Provide the (x, y) coordinate of the cell's center where the given text is located.  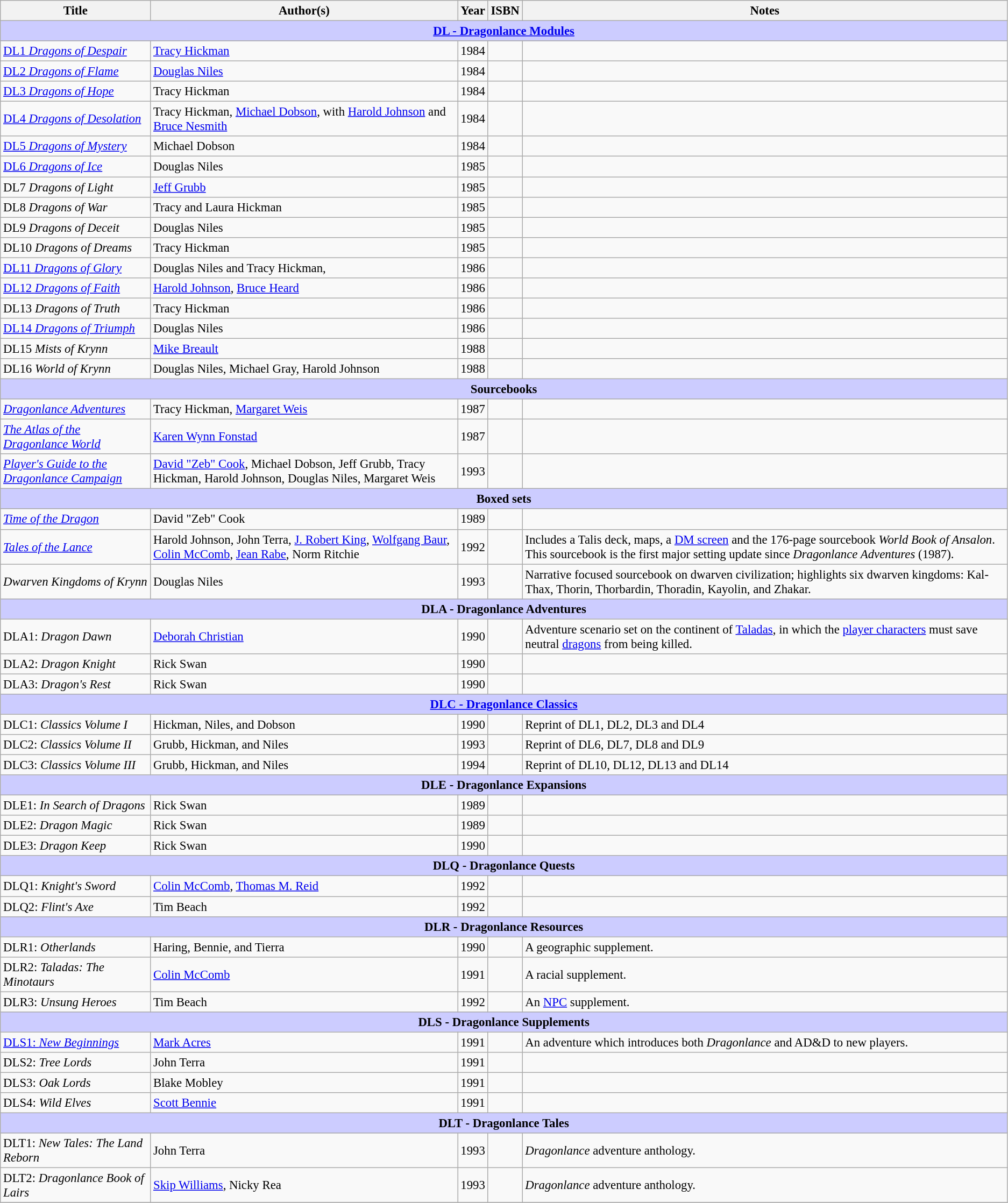
DLR1: Otherlands (75, 947)
ISBN (505, 11)
DL12 Dragons of Faith (75, 288)
Year (473, 11)
DLE - Dragonlance Expansions (504, 785)
Douglas Niles and Tracy Hickman, (304, 268)
DL8 Dragons of War (75, 207)
Narrative focused sourcebook on dwarven civilization; highlights six dwarven kingdoms: Kal-Thax, Thorin, Thorbardin, Thoradin, Kayolin, and Zhakar. (765, 582)
Tales of the Lance (75, 546)
Michael Dobson (304, 147)
Scott Bennie (304, 1103)
Time of the Dragon (75, 519)
DL10 Dragons of Dreams (75, 247)
Author(s) (304, 11)
Tracy Hickman, Michael Dobson, with Harold Johnson and Bruce Nesmith (304, 119)
DL4 Dragons of Desolation (75, 119)
DLC - Dragonlance Classics (504, 704)
DLR2: Taladas: The Minotaurs (75, 974)
The Atlas of the Dragonlance World (75, 437)
DL13 Dragons of Truth (75, 308)
DL9 Dragons of Deceit (75, 227)
DLT1: New Tales: The Land Reborn (75, 1151)
DLA - Dragonlance Adventures (504, 609)
DLA3: Dragon's Rest (75, 684)
Dragonlance Adventures (75, 409)
Sourcebooks (504, 389)
Title (75, 11)
David "Zeb" Cook (304, 519)
Harold Johnson, Bruce Heard (304, 288)
Tracy Hickman, Margaret Weis (304, 409)
Reprint of DL6, DL7, DL8 and DL9 (765, 745)
DLE3: Dragon Keep (75, 846)
DL11 Dragons of Glory (75, 268)
Deborah Christian (304, 637)
Douglas Niles, Michael Gray, Harold Johnson (304, 369)
DLT2: Dragonlance Book of Lairs (75, 1185)
DL15 Mists of Krynn (75, 348)
Adventure scenario set on the continent of Taladas, in which the player characters must save neutral dragons from being killed. (765, 637)
DLS3: Oak Lords (75, 1083)
DLS2: Tree Lords (75, 1063)
Mark Acres (304, 1042)
A geographic supplement. (765, 947)
DLE2: Dragon Magic (75, 825)
Boxed sets (504, 499)
DLQ2: Flint's Axe (75, 907)
DL1 Dragons of Despair (75, 51)
DL3 Dragons of Hope (75, 91)
Colin McComb (304, 974)
Player's Guide to the Dragonlance Campaign (75, 471)
DLR3: Unsung Heroes (75, 1002)
DL2 Dragons of Flame (75, 72)
Blake Mobley (304, 1083)
Jeff Grubb (304, 187)
DLT - Dragonlance Tales (504, 1123)
David "Zeb" Cook, Michael Dobson, Jeff Grubb, Tracy Hickman, Harold Johnson, Douglas Niles, Margaret Weis (304, 471)
DL6 Dragons of Ice (75, 167)
DLC3: Classics Volume III (75, 765)
DLS1: New Beginnings (75, 1042)
An NPC supplement. (765, 1002)
DLC2: Classics Volume II (75, 745)
1994 (473, 765)
Reprint of DL10, DL12, DL13 and DL14 (765, 765)
An adventure which introduces both Dragonlance and AD&D to new players. (765, 1042)
DL5 Dragons of Mystery (75, 147)
A racial supplement. (765, 974)
DLS4: Wild Elves (75, 1103)
Colin McComb, Thomas M. Reid (304, 886)
Mike Breault (304, 348)
DLQ1: Knight's Sword (75, 886)
DL14 Dragons of Triumph (75, 329)
Skip Williams, Nicky Rea (304, 1185)
DL - Dragonlance Modules (504, 31)
Reprint of DL1, DL2, DL3 and DL4 (765, 724)
DLA1: Dragon Dawn (75, 637)
DLR - Dragonlance Resources (504, 927)
DLC1: Classics Volume I (75, 724)
Dwarven Kingdoms of Krynn (75, 582)
Harold Johnson, John Terra, J. Robert King, Wolfgang Baur, Colin McComb, Jean Rabe, Norm Ritchie (304, 546)
DLA2: Dragon Knight (75, 664)
Notes (765, 11)
Haring, Bennie, and Tierra (304, 947)
DLE1: In Search of Dragons (75, 806)
Karen Wynn Fonstad (304, 437)
Tracy and Laura Hickman (304, 207)
Hickman, Niles, and Dobson (304, 724)
DLS - Dragonlance Supplements (504, 1022)
DL7 Dragons of Light (75, 187)
DLQ - Dragonlance Quests (504, 866)
DL16 World of Krynn (75, 369)
